Extract the (X, Y) coordinate from the center of the cell holding the provided text.  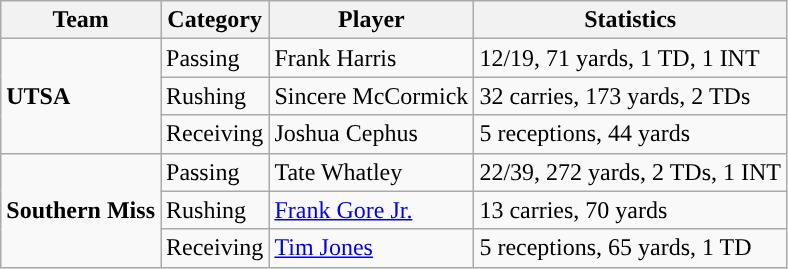
Player (372, 20)
Tim Jones (372, 248)
22/39, 272 yards, 2 TDs, 1 INT (630, 172)
Frank Gore Jr. (372, 210)
Team (81, 20)
12/19, 71 yards, 1 TD, 1 INT (630, 58)
UTSA (81, 96)
Category (214, 20)
Sincere McCormick (372, 96)
Joshua Cephus (372, 134)
Tate Whatley (372, 172)
32 carries, 173 yards, 2 TDs (630, 96)
13 carries, 70 yards (630, 210)
Southern Miss (81, 210)
5 receptions, 65 yards, 1 TD (630, 248)
Frank Harris (372, 58)
Statistics (630, 20)
5 receptions, 44 yards (630, 134)
